From the cell containing the given text, extract its center point as [X, Y] coordinate. 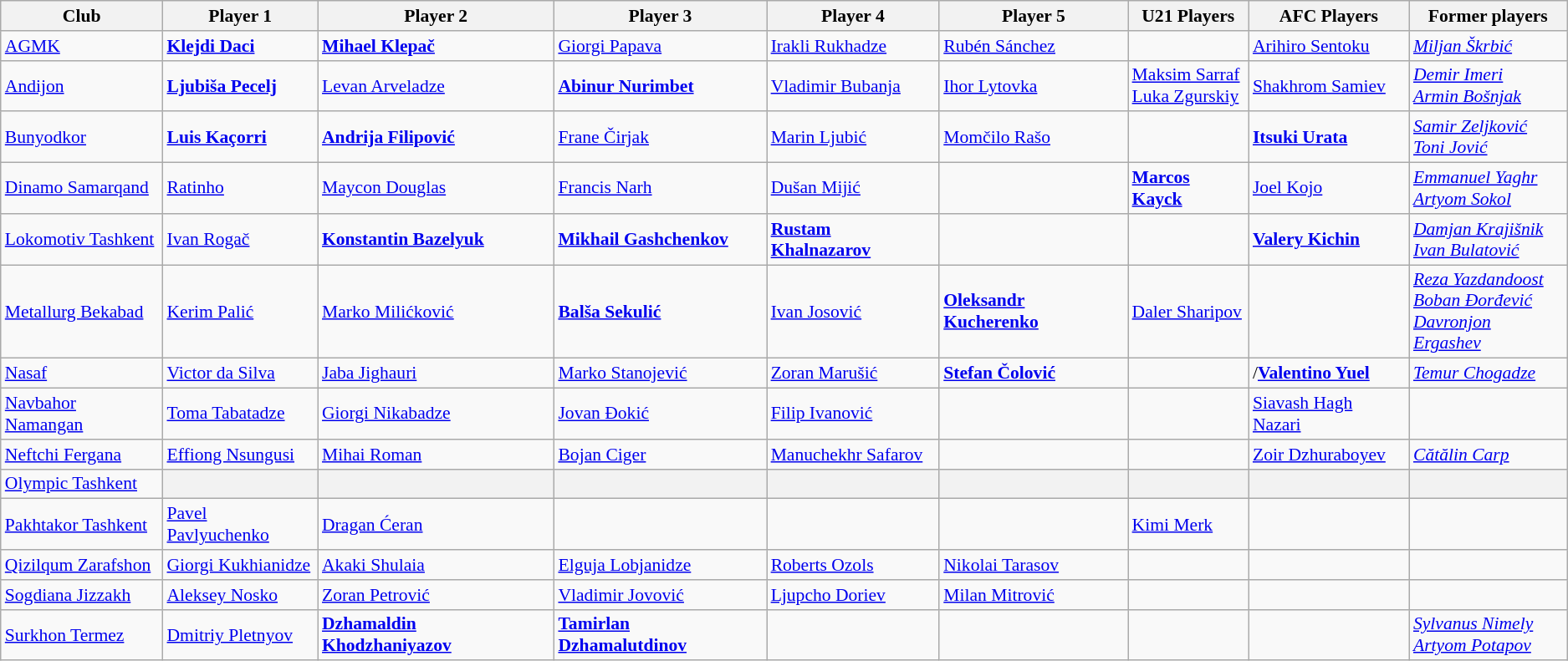
Player 2 [436, 16]
Ljubiša Pecelj [240, 85]
Mihael Klepač [436, 46]
Mikhail Gashchenkov [660, 239]
Marko Stanojević [660, 374]
AGMK [82, 46]
Nikolai Tarasov [1034, 565]
Joel Kojo [1329, 189]
Samir Zeljković Toni Jović [1489, 137]
Balša Sekulić [660, 312]
Daler Sharipov [1188, 312]
Metallurg Bekabad [82, 312]
Player 5 [1034, 16]
Zoran Petrović [436, 595]
Surkhon Termez [82, 635]
Lokomotiv Tashkent [82, 239]
Rubén Sánchez [1034, 46]
Andrija Filipović [436, 137]
Sylvanus Nimely Artyom Potapov [1489, 635]
Kerim Palić [240, 312]
Vladimir Bubanja [853, 85]
Roberts Ozols [853, 565]
Manuchekhr Safarov [853, 455]
Rustam Khalnazarov [853, 239]
Francis Narh [660, 189]
Ivan Josović [853, 312]
Temur Chogadze [1489, 374]
Luis Kaçorri [240, 137]
Neftchi Fergana [82, 455]
Ratinho [240, 189]
Pavel Pavlyuchenko [240, 525]
Ljupcho Doriev [853, 595]
Shakhrom Samiev [1329, 85]
Navbahor Namangan [82, 414]
Ivan Rogač [240, 239]
/Valentino Yuel [1329, 374]
Maycon Douglas [436, 189]
Klejdi Daci [240, 46]
Olympic Tashkent [82, 484]
Victor da Silva [240, 374]
Jaba Jighauri [436, 374]
Stefan Čolović [1034, 374]
U21 Players [1188, 16]
Emmanuel Yaghr Artyom Sokol [1489, 189]
Dragan Ćeran [436, 525]
Giorgi Papava [660, 46]
Marcos Kayck [1188, 189]
Dušan Mijić [853, 189]
Bojan Ciger [660, 455]
Ihor Lytovka [1034, 85]
Konstantin Bazelyuk [436, 239]
Itsuki Urata [1329, 137]
Valery Kichin [1329, 239]
Kimi Merk [1188, 525]
Marko Milićković [436, 312]
Jovan Đokić [660, 414]
Demir Imeri Armin Bošnjak [1489, 85]
Maksim Sarraf Luka Zgurskiy [1188, 85]
Player 1 [240, 16]
Abinur Nurimbet [660, 85]
Elguja Lobjanidze [660, 565]
Mihai Roman [436, 455]
Vladimir Jovović [660, 595]
Qizilqum Zarafshon [82, 565]
Miljan Škrbić [1489, 46]
Tamirlan Dzhamalutdinov [660, 635]
Filip Ivanović [853, 414]
Sogdiana Jizzakh [82, 595]
Dzhamaldin Khodzhaniyazov [436, 635]
Bunyodkor [82, 137]
Dmitriy Pletnyov [240, 635]
Oleksandr Kucherenko [1034, 312]
Andijon [82, 85]
Former players [1489, 16]
Player 3 [660, 16]
Giorgi Kukhianidze [240, 565]
Zoir Dzhuraboyev [1329, 455]
Reza Yazdandoost Boban Đorđević Davronjon Ergashev [1489, 312]
Siavash Hagh Nazari [1329, 414]
Frane Čirjak [660, 137]
Effiong Nsungusi [240, 455]
Aleksey Nosko [240, 595]
Zoran Marušić [853, 374]
Damjan Krajišnik Ivan Bulatović [1489, 239]
Nasaf [82, 374]
Toma Tabatadze [240, 414]
Marin Ljubić [853, 137]
Momčilo Rašo [1034, 137]
AFC Players [1329, 16]
Player 4 [853, 16]
Pakhtakor Tashkent [82, 525]
Club [82, 16]
Milan Mitrović [1034, 595]
Akaki Shulaia [436, 565]
Cătălin Carp [1489, 455]
Giorgi Nikabadze [436, 414]
Arihiro Sentoku [1329, 46]
Irakli Rukhadze [853, 46]
Levan Arveladze [436, 85]
Dinamo Samarqand [82, 189]
